Output the (x, y) coordinate of the center of the cell containing the given text.  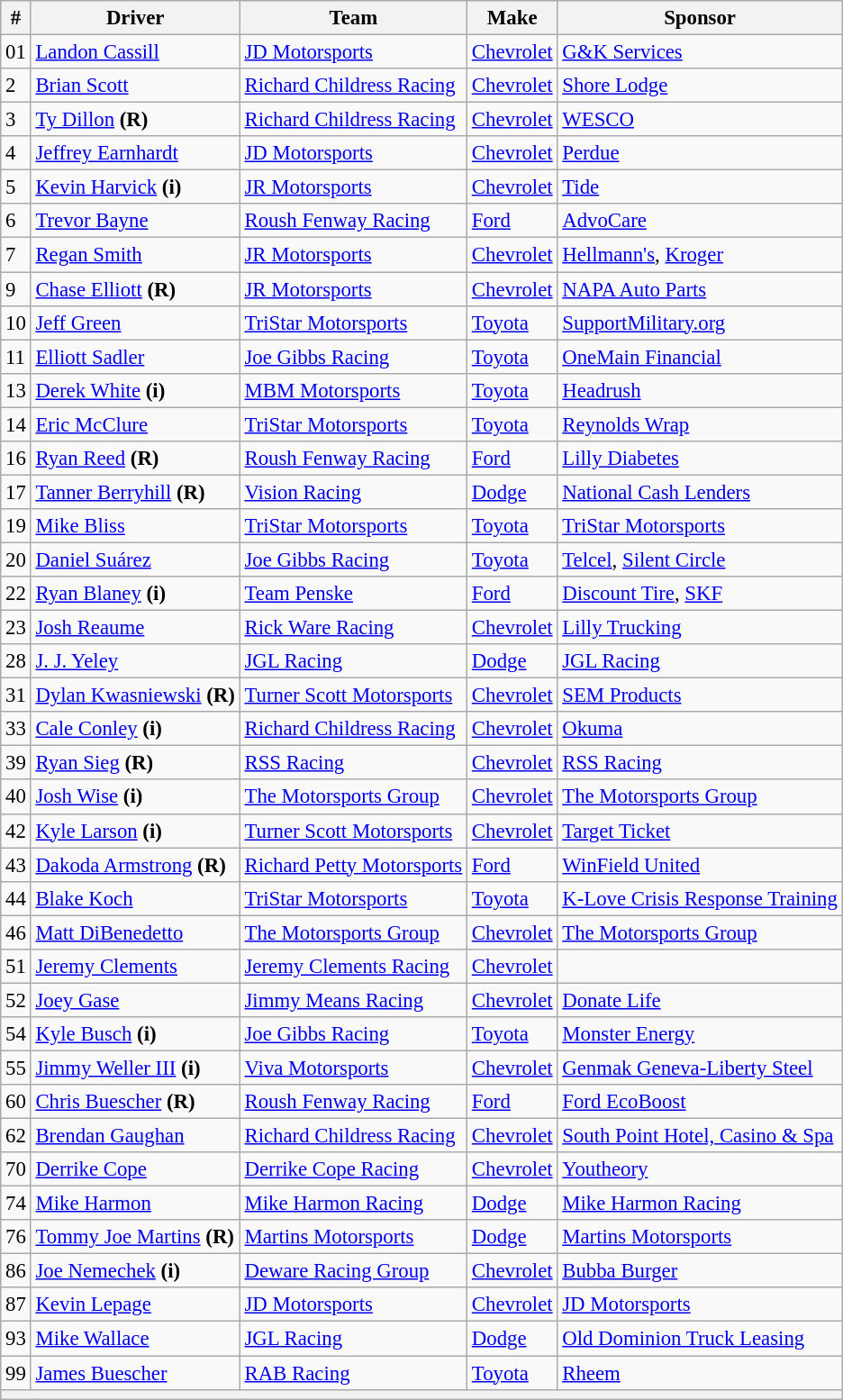
Trevor Bayne (135, 221)
3 (16, 120)
Derrike Cope (135, 1169)
46 (16, 932)
Hellmann's, Kroger (700, 255)
43 (16, 865)
Tommy Joe Martins (R) (135, 1237)
87 (16, 1305)
Old Dominion Truck Leasing (700, 1339)
55 (16, 1068)
31 (16, 695)
17 (16, 492)
WESCO (700, 120)
Youtheory (700, 1169)
Lilly Diabetes (700, 459)
G&K Services (700, 52)
2 (16, 86)
39 (16, 763)
Matt DiBenedetto (135, 932)
Mike Wallace (135, 1339)
Derrike Cope Racing (353, 1169)
NAPA Auto Parts (700, 289)
Viva Motorsports (353, 1068)
Chris Buescher (R) (135, 1102)
Rick Ware Racing (353, 628)
James Buescher (135, 1373)
13 (16, 390)
Jeremy Clements (135, 967)
28 (16, 661)
Regan Smith (135, 255)
Daniel Suárez (135, 559)
Make (512, 18)
Landon Cassill (135, 52)
10 (16, 323)
Brian Scott (135, 86)
52 (16, 1000)
Mike Harmon (135, 1204)
Elliott Sadler (135, 357)
Tide (700, 187)
4 (16, 153)
Perdue (700, 153)
Kevin Lepage (135, 1305)
K-Love Crisis Response Training (700, 898)
Jeffrey Earnhardt (135, 153)
Bubba Burger (700, 1271)
Ford EcoBoost (700, 1102)
South Point Hotel, Casino & Spa (700, 1136)
Lilly Trucking (700, 628)
Dakoda Armstrong (R) (135, 865)
70 (16, 1169)
MBM Motorsports (353, 390)
Kyle Larson (i) (135, 831)
62 (16, 1136)
76 (16, 1237)
Chase Elliott (R) (135, 289)
Discount Tire, SKF (700, 594)
Ryan Blaney (i) (135, 594)
5 (16, 187)
SEM Products (700, 695)
Kyle Busch (i) (135, 1034)
OneMain Financial (700, 357)
16 (16, 459)
Jeremy Clements Racing (353, 967)
23 (16, 628)
Ryan Sieg (R) (135, 763)
44 (16, 898)
Tanner Berryhill (R) (135, 492)
Blake Koch (135, 898)
J. J. Yeley (135, 661)
Shore Lodge (700, 86)
Monster Energy (700, 1034)
19 (16, 526)
Team (353, 18)
Rheem (700, 1373)
Kevin Harvick (i) (135, 187)
Vision Racing (353, 492)
74 (16, 1204)
86 (16, 1271)
Donate Life (700, 1000)
Reynolds Wrap (700, 424)
Target Ticket (700, 831)
Telcel, Silent Circle (700, 559)
Driver (135, 18)
7 (16, 255)
42 (16, 831)
51 (16, 967)
WinField United (700, 865)
AdvoCare (700, 221)
Headrush (700, 390)
Ty Dillon (R) (135, 120)
20 (16, 559)
11 (16, 357)
Eric McClure (135, 424)
Joe Nemechek (i) (135, 1271)
National Cash Lenders (700, 492)
22 (16, 594)
Jimmy Means Racing (353, 1000)
6 (16, 221)
40 (16, 797)
SupportMilitary.org (700, 323)
Cale Conley (i) (135, 729)
54 (16, 1034)
Okuma (700, 729)
14 (16, 424)
Dylan Kwasniewski (R) (135, 695)
Josh Wise (i) (135, 797)
Sponsor (700, 18)
60 (16, 1102)
33 (16, 729)
Team Penske (353, 594)
Richard Petty Motorsports (353, 865)
93 (16, 1339)
Joey Gase (135, 1000)
Deware Racing Group (353, 1271)
Brendan Gaughan (135, 1136)
01 (16, 52)
9 (16, 289)
Mike Bliss (135, 526)
Jeff Green (135, 323)
Jimmy Weller III (i) (135, 1068)
# (16, 18)
Derek White (i) (135, 390)
Ryan Reed (R) (135, 459)
Genmak Geneva-Liberty Steel (700, 1068)
RAB Racing (353, 1373)
99 (16, 1373)
Josh Reaume (135, 628)
